Find where the given text appears and provide that cell's center as [X, Y] coordinate. 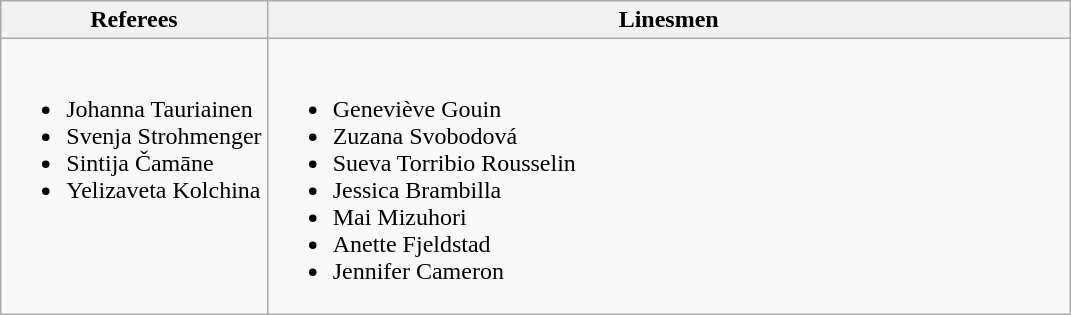
Johanna Tauriainen Svenja Strohmenger Sintija Čamāne Yelizaveta Kolchina [134, 176]
Linesmen [668, 20]
Geneviève Gouin Zuzana Svobodová Sueva Torribio Rousselin Jessica Brambilla Mai Mizuhori Anette Fjeldstad Jennifer Cameron [668, 176]
Referees [134, 20]
